Locate the cell with the specified text and output its (X, Y) center coordinate. 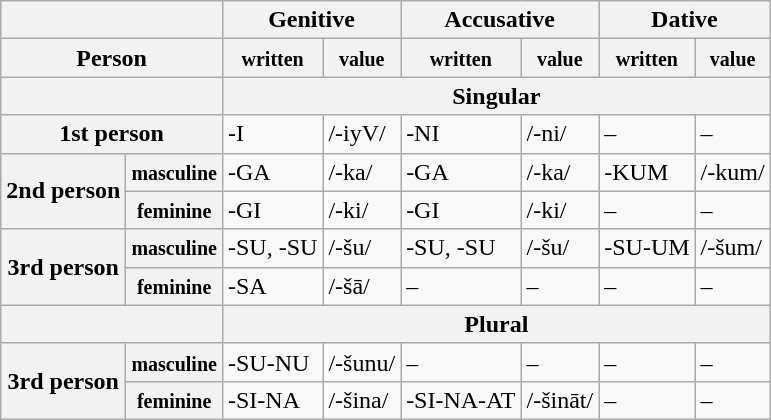
/-šina/ (362, 400)
/-šum/ (732, 248)
Person (112, 58)
1st person (112, 134)
/-šunu/ (362, 362)
/-šināt/ (560, 400)
-SU-NU (272, 362)
Dative (684, 20)
-SI-NA (272, 400)
Accusative (500, 20)
/-iyV/ (362, 134)
Singular (496, 96)
-KUM (647, 172)
-SU-UM (647, 248)
/-ni/ (560, 134)
/-šā/ (362, 286)
-SA (272, 286)
Genitive (311, 20)
2nd person (64, 191)
-I (272, 134)
/-kum/ (732, 172)
-NI (461, 134)
Plural (496, 324)
-SI-NA-AT (461, 400)
